Determine the [X, Y] coordinate at the center of the cell enclosing the given text.  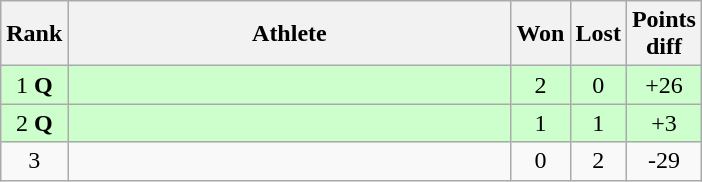
+26 [664, 85]
2 Q [34, 123]
Lost [598, 34]
Rank [34, 34]
Won [540, 34]
3 [34, 161]
-29 [664, 161]
Pointsdiff [664, 34]
+3 [664, 123]
1 Q [34, 85]
Athlete [290, 34]
